Detect which cell encompasses the target text, then output its [X, Y] center coordinate. 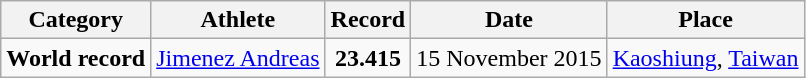
Place [706, 20]
Athlete [238, 20]
World record [76, 58]
23.415 [368, 58]
Record [368, 20]
Category [76, 20]
Jimenez Andreas [238, 58]
Kaoshiung, Taiwan [706, 58]
15 November 2015 [509, 58]
Date [509, 20]
